Search for the cell housing the specified text and yield its [X, Y] center coordinate. 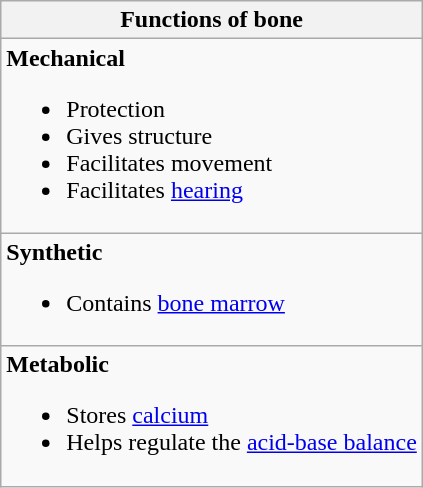
SyntheticContains bone marrow [212, 290]
Functions of bone [212, 20]
MechanicalProtectionGives structureFacilitates movementFacilitates hearing [212, 136]
MetabolicStores calciumHelps regulate the acid-base balance [212, 416]
